Search for the cell housing the specified text and yield its [x, y] center coordinate. 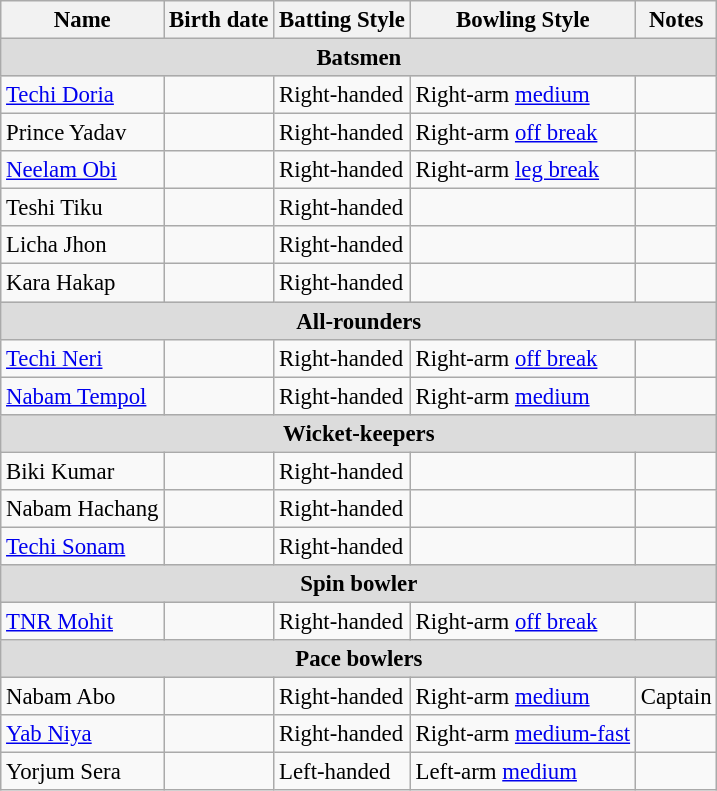
Teshi Tiku [82, 208]
Kara Hakap [82, 283]
Prince Yadav [82, 133]
Birth date [219, 20]
Bowling Style [522, 20]
Techi Doria [82, 95]
Techi Neri [82, 358]
Nabam Abo [82, 697]
Yab Niya [82, 734]
Left-handed [342, 772]
Spin bowler [359, 584]
Nabam Hachang [82, 509]
Licha Jhon [82, 245]
Nabam Tempol [82, 396]
Name [82, 20]
Wicket-keepers [359, 433]
Pace bowlers [359, 659]
Biki Kumar [82, 471]
All-rounders [359, 321]
Notes [676, 20]
Techi Sonam [82, 546]
Right-arm medium-fast [522, 734]
Captain [676, 697]
Left-arm medium [522, 772]
Batting Style [342, 20]
Yorjum Sera [82, 772]
Neelam Obi [82, 170]
Right-arm leg break [522, 170]
TNR Mohit [82, 621]
Batsmen [359, 58]
